Determine the [x, y] coordinate at the center of the cell enclosing the given text.  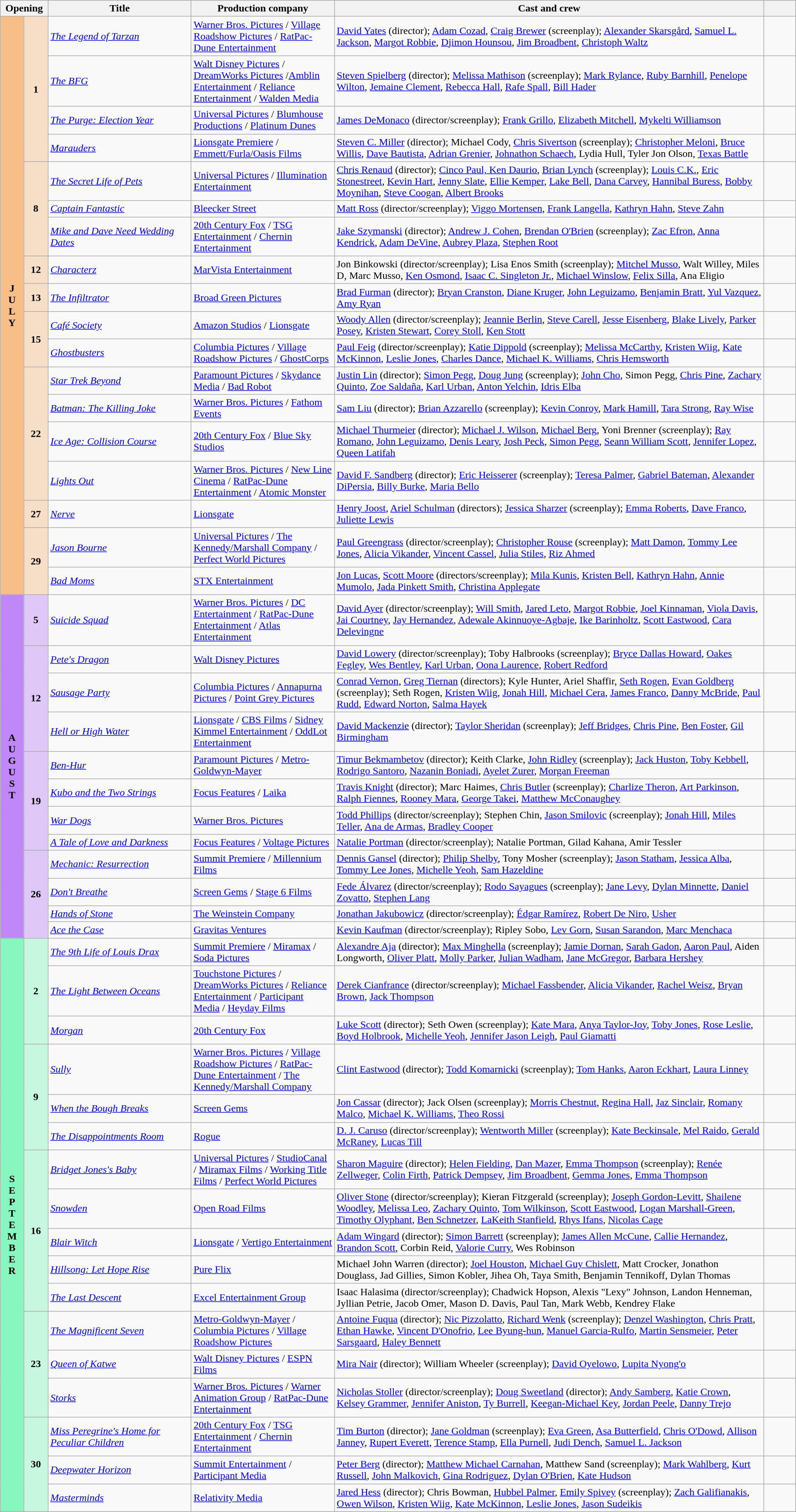
Star Trek Beyond [120, 380]
Sam Liu (director); Brian Azzarello (screenplay); Kevin Conroy, Mark Hamill, Tara Strong, Ray Wise [549, 408]
Snowden [120, 1208]
Ace the Case [120, 930]
Relativity Media [263, 1498]
Ben-Hur [120, 765]
Lights Out [120, 481]
22 [36, 433]
2 [36, 991]
Jon Lucas, Scott Moore (directors/screenplay); Mila Kunis, Kristen Bell, Kathryn Hahn, Annie Mumolo, Jada Pinkett Smith, Christina Applegate [549, 581]
Warner Bros. Pictures / New Line Cinema / RatPac-Dune Entertainment / Atomic Monster [263, 481]
16 [36, 1230]
Summit Premiere / Miramax / Soda Pictures [263, 952]
Metro-Goldwyn-Mayer / Columbia Pictures / Village Roadshow Pictures [263, 1330]
Matt Ross (director/screenplay); Viggo Mortensen, Frank Langella, Kathryn Hahn, Steve Zahn [549, 209]
Gravitas Ventures [263, 930]
Hands of Stone [120, 914]
Warner Bros. Pictures / Warner Animation Group / RatPac-Dune Entertainment [263, 1398]
30 [36, 1464]
The Infiltrator [120, 298]
Masterminds [120, 1498]
Lionsgate / CBS Films / Sidney Kimmel Entertainment / OddLot Entertainment [263, 732]
AUGUST [12, 766]
Universal Pictures / Blumhouse Productions / Platinum Dunes [263, 120]
SEPTEMBER [12, 1225]
Café Society [120, 325]
Clint Eastwood (director); Todd Komarnicki (screenplay); Tom Hanks, Aaron Eckhart, Laura Linney [549, 1069]
Warner Bros. Pictures / Fathom Events [263, 408]
Kubo and the Two Strings [120, 792]
Paramount Pictures / Metro-Goldwyn-Mayer [263, 765]
The Last Descent [120, 1297]
Dennis Gansel (director); Philip Shelby, Tony Mosher (screenplay); Jason Statham, Jessica Alba, Tommy Lee Jones, Michelle Yeoh, Sam Hazeldine [549, 864]
JULY [12, 306]
Excel Entertainment Group [263, 1297]
Summit Entertainment / Participant Media [263, 1470]
Sausage Party [120, 692]
Jonathan Jakubowicz (director/screenplay); Édgar Ramírez, Robert De Niro, Usher [549, 914]
13 [36, 298]
Columbia Pictures / Annapurna Pictures / Point Grey Pictures [263, 692]
James DeMonaco (director/screenplay); Frank Grillo, Elizabeth Mitchell, Mykelti Williamson [549, 120]
9 [36, 1097]
Warner Bros. Pictures / DC Entertainment / RatPac-Dune Entertainment / Atlas Entertainment [263, 620]
The Light Between Oceans [120, 991]
5 [36, 620]
Broad Green Pictures [263, 298]
David Mackenzie (director); Taylor Sheridan (screenplay); Jeff Bridges, Chris Pine, Ben Foster, Gil Birmingham [549, 732]
Title [120, 9]
Characterz [120, 269]
Don't Breathe [120, 892]
8 [36, 209]
Marauders [120, 148]
Mike and Dave Need Wedding Dates [120, 236]
Brad Furman (director); Bryan Cranston, Diane Kruger, John Leguizamo, Benjamin Bratt, Yul Vazquez, Amy Ryan [549, 298]
Paramount Pictures / Skydance Media / Bad Robot [263, 380]
Fede Álvarez (director/screenplay); Rodo Sayagues (screenplay); Jane Levy, Dylan Minnette, Daniel Zovatto, Stephen Lang [549, 892]
Focus Features / Voltage Pictures [263, 842]
Bleecker Street [263, 209]
Hillsong: Let Hope Rise [120, 1269]
Cast and crew [549, 9]
The Weinstein Company [263, 914]
Rogue [263, 1136]
20th Century Fox / Blue Sky Studios [263, 442]
Opening [24, 9]
20th Century Fox [263, 1030]
The Purge: Election Year [120, 120]
1 [36, 89]
Henry Joost, Ariel Schulman (directors); Jessica Sharzer (screenplay); Emma Roberts, Dave Franco, Juliette Lewis [549, 514]
Ghostbusters [120, 353]
The Legend of Tarzan [120, 36]
Warner Bros. Pictures [263, 820]
23 [36, 1364]
Summit Premiere / Millennium Films [263, 864]
The Magnificent Seven [120, 1330]
Blair Witch [120, 1242]
MarVista Entertainment [263, 269]
Warner Bros. Pictures / Village Roadshow Pictures / RatPac-Dune Entertainment [263, 36]
Hell or High Water [120, 732]
Captain Fantastic [120, 209]
A Tale of Love and Darkness [120, 842]
Jason Bourne [120, 547]
Bridget Jones's Baby [120, 1169]
Walt Disney Pictures / DreamWorks Pictures /Amblin Entertainment / Reliance Entertainment / Walden Media [263, 81]
Warner Bros. Pictures / Village Roadshow Pictures / RatPac-Dune Entertainment / The Kennedy/Marshall Company [263, 1069]
Mira Nair (director); William Wheeler (screenplay); David Oyelowo, Lupita Nyong'o [549, 1364]
Universal Pictures / StudioCanal / Miramax Films / Working Title Films / Perfect World Pictures [263, 1169]
War Dogs [120, 820]
Columbia Pictures / Village Roadshow Pictures / GhostCorps [263, 353]
Derek Cianfrance (director/screenplay); Michael Fassbender, Alicia Vikander, Rachel Weisz, Bryan Brown, Jack Thompson [549, 991]
The Disappointments Room [120, 1136]
The 9th Life of Louis Drax [120, 952]
15 [36, 339]
Amazon Studios / Lionsgate [263, 325]
The BFG [120, 81]
D. J. Caruso (director/screenplay); Wentworth Miller (screenplay); Kate Beckinsale, Mel Raido, Gerald McRaney, Lucas Till [549, 1136]
Adam Wingard (director); Simon Barrett (screenplay); James Allen McCune, Callie Hernandez, Brandon Scott, Corbin Reid, Valorie Curry, Wes Robinson [549, 1242]
Universal Pictures / The Kennedy/Marshall Company / Perfect World Pictures [263, 547]
Universal Pictures / Illumination Entertainment [263, 181]
Production company [263, 9]
27 [36, 514]
Lionsgate / Vertigo Entertainment [263, 1242]
When the Bough Breaks [120, 1109]
Suicide Squad [120, 620]
David F. Sandberg (director); Eric Heisserer (screenplay); Teresa Palmer, Gabriel Bateman, Alexander DiPersia, Billy Burke, Maria Bello [549, 481]
Lionsgate Premiere / Emmett/Furla/Oasis Films [263, 148]
Walt Disney Pictures / ESPN Films [263, 1364]
Ice Age: Collision Course [120, 442]
Open Road Films [263, 1208]
Batman: The Killing Joke [120, 408]
Woody Allen (director/screenplay); Jeannie Berlin, Steve Carell, Jesse Eisenberg, Blake Lively, Parker Posey, Kristen Stewart, Corey Stoll, Ken Stott [549, 325]
Pete's Dragon [120, 659]
Jon Cassar (director); Jack Olsen (screenplay); Morris Chestnut, Regina Hall, Jaz Sinclair, Romany Malco, Michael K. Williams, Theo Rossi [549, 1109]
Morgan [120, 1030]
Screen Gems / Stage 6 Films [263, 892]
Miss Peregrine's Home for Peculiar Children [120, 1437]
Jake Szymanski (director); Andrew J. Cohen, Brendan O'Brien (screenplay); Zac Efron, Anna Kendrick, Adam DeVine, Aubrey Plaza, Stephen Root [549, 236]
Lionsgate [263, 514]
The Secret Life of Pets [120, 181]
Nerve [120, 514]
Todd Phillips (director/screenplay); Stephen Chin, Jason Smilovic (screenplay); Jonah Hill, Miles Teller, Ana de Armas, Bradley Cooper [549, 820]
29 [36, 561]
Walt Disney Pictures [263, 659]
Queen of Katwe [120, 1364]
Storks [120, 1398]
19 [36, 801]
Focus Features / Laika [263, 792]
26 [36, 894]
STX Entertainment [263, 581]
Screen Gems [263, 1109]
Natalie Portman (director/screenplay); Natalie Portman, Gilad Kahana, Amir Tessler [549, 842]
Touchstone Pictures / DreamWorks Pictures / Reliance Entertainment / Participant Media / Heyday Films [263, 991]
Kevin Kaufman (director/screenplay); Ripley Sobo, Lev Gorn, Susan Sarandon, Marc Menchaca [549, 930]
Mechanic: Resurrection [120, 864]
Bad Moms [120, 581]
Pure Flix [263, 1269]
Sully [120, 1069]
Deepwater Horizon [120, 1470]
